Return (x, y) of the center of cell containing provided text 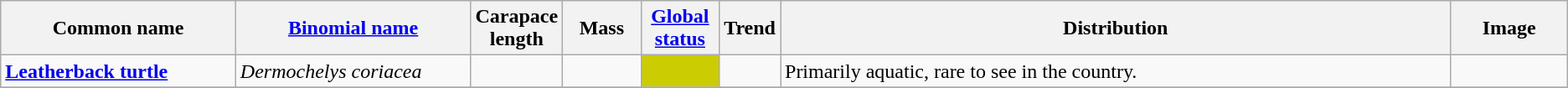
Dermochelys coriacea (353, 71)
Mass (602, 28)
Leatherback turtle (119, 71)
Trend (750, 28)
Carapace length (517, 28)
Distribution (1116, 28)
Binomial name (353, 28)
Common name (119, 28)
Global status (680, 28)
Image (1509, 28)
Primarily aquatic, rare to see in the country. (1116, 71)
